Search for the cell housing the specified text and yield its (X, Y) center coordinate. 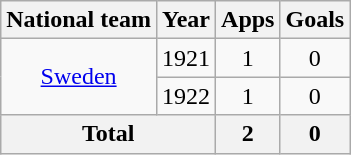
2 (248, 134)
Year (186, 20)
Goals (315, 20)
Apps (248, 20)
1922 (186, 96)
1921 (186, 58)
Sweden (79, 77)
National team (79, 20)
Total (108, 134)
